Determine the (x, y) coordinate at the center of the cell enclosing the given text.  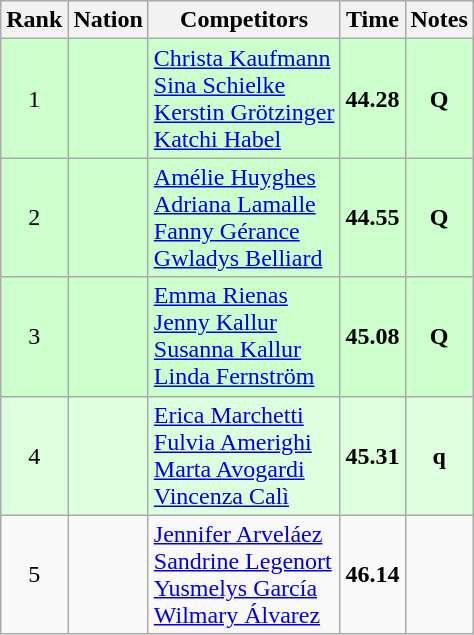
Jennifer ArveláezSandrine LegenortYusmelys GarcíaWilmary Álvarez (244, 574)
2 (34, 218)
3 (34, 336)
4 (34, 456)
Nation (108, 20)
46.14 (372, 574)
44.28 (372, 98)
Competitors (244, 20)
Time (372, 20)
Rank (34, 20)
Erica MarchettiFulvia AmerighiMarta AvogardiVincenza Calì (244, 456)
44.55 (372, 218)
Christa KaufmannSina SchielkeKerstin GrötzingerKatchi Habel (244, 98)
1 (34, 98)
45.08 (372, 336)
Notes (439, 20)
Emma RienasJenny KallurSusanna KallurLinda Fernström (244, 336)
q (439, 456)
45.31 (372, 456)
Amélie HuyghesAdriana LamalleFanny GéranceGwladys Belliard (244, 218)
5 (34, 574)
